Capture the cell that displays the provided text and extract its [x, y] central coordinate. 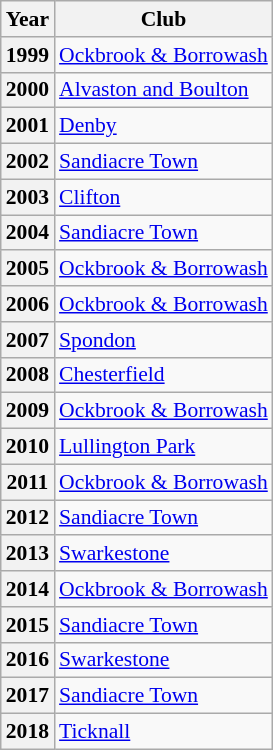
1999 [28, 55]
2010 [28, 447]
2006 [28, 304]
Year [28, 19]
2008 [28, 375]
2011 [28, 482]
2004 [28, 233]
2000 [28, 90]
2009 [28, 411]
2013 [28, 554]
2016 [28, 660]
Lullington Park [164, 447]
2007 [28, 340]
2005 [28, 269]
2018 [28, 732]
Club [164, 19]
Clifton [164, 197]
Ticknall [164, 732]
2015 [28, 625]
2012 [28, 518]
2014 [28, 589]
2003 [28, 197]
Alvaston and Boulton [164, 90]
2017 [28, 696]
2002 [28, 162]
Denby [164, 126]
Spondon [164, 340]
2001 [28, 126]
Chesterfield [164, 375]
